Capture the cell that displays the provided text and extract its [x, y] central coordinate. 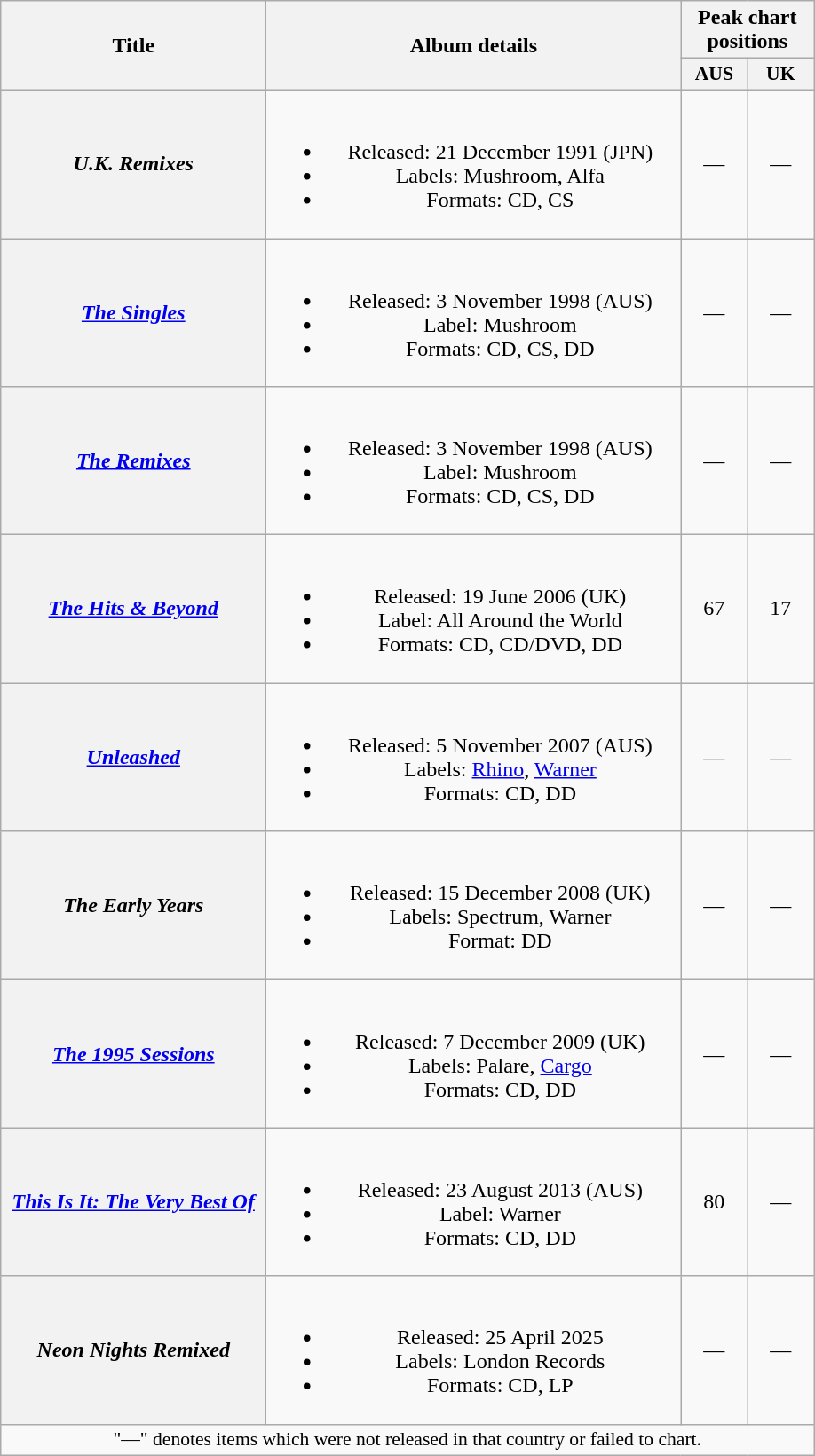
Neon Nights Remixed [133, 1350]
Title [133, 46]
67 [714, 609]
Released: 21 December 1991 (JPN)Labels: Mushroom, AlfaFormats: CD, CS [474, 163]
80 [714, 1201]
The Hits & Beyond [133, 609]
Released: 23 August 2013 (AUS)Label: WarnerFormats: CD, DD [474, 1201]
Released: 5 November 2007 (AUS)Labels: Rhino, WarnerFormats: CD, DD [474, 758]
The Singles [133, 312]
This Is It: The Very Best Of [133, 1201]
U.K. Remixes [133, 163]
Released: 19 June 2006 (UK)Label: All Around the WorldFormats: CD, CD/DVD, DD [474, 609]
UK [781, 75]
The Remixes [133, 461]
Released: 15 December 2008 (UK)Labels: Spectrum, WarnerFormat: DD [474, 905]
17 [781, 609]
Peak chart positions [748, 30]
The Early Years [133, 905]
Released: 7 December 2009 (UK)Labels: Palare, CargoFormats: CD, DD [474, 1054]
Released: 25 April 2025Labels: London RecordsFormats: CD, LP [474, 1350]
AUS [714, 75]
"—" denotes items which were not released in that country or failed to chart. [407, 1440]
The 1995 Sessions [133, 1054]
Album details [474, 46]
Unleashed [133, 758]
